Provide the [X, Y] coordinate of the cell's center where the given text is located.  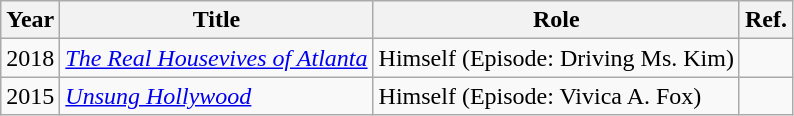
Himself (Episode: Vivica A. Fox) [556, 96]
Role [556, 20]
2015 [30, 96]
Year [30, 20]
2018 [30, 58]
Title [216, 20]
The Real Housevives of Atlanta [216, 58]
Ref. [766, 20]
Himself (Episode: Driving Ms. Kim) [556, 58]
Unsung Hollywood [216, 96]
